Return the [x, y] coordinate for the center point of the cell that contains the specified text.  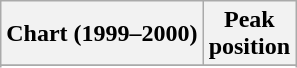
Peakposition [249, 34]
Chart (1999–2000) [102, 34]
